Pinpoint the cell where the given text exists, returning its [X, Y] midpoint coordinate. 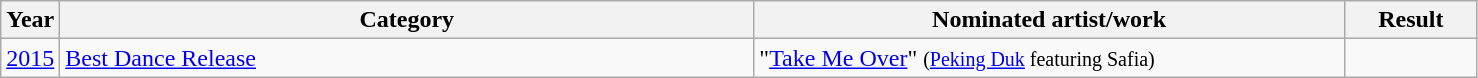
Year [30, 20]
Result [1410, 20]
Category [407, 20]
Best Dance Release [407, 58]
"Take Me Over" (Peking Duk featuring Safia) [1050, 58]
Nominated artist/work [1050, 20]
2015 [30, 58]
